Pinpoint the cell where the given text exists, returning its [x, y] midpoint coordinate. 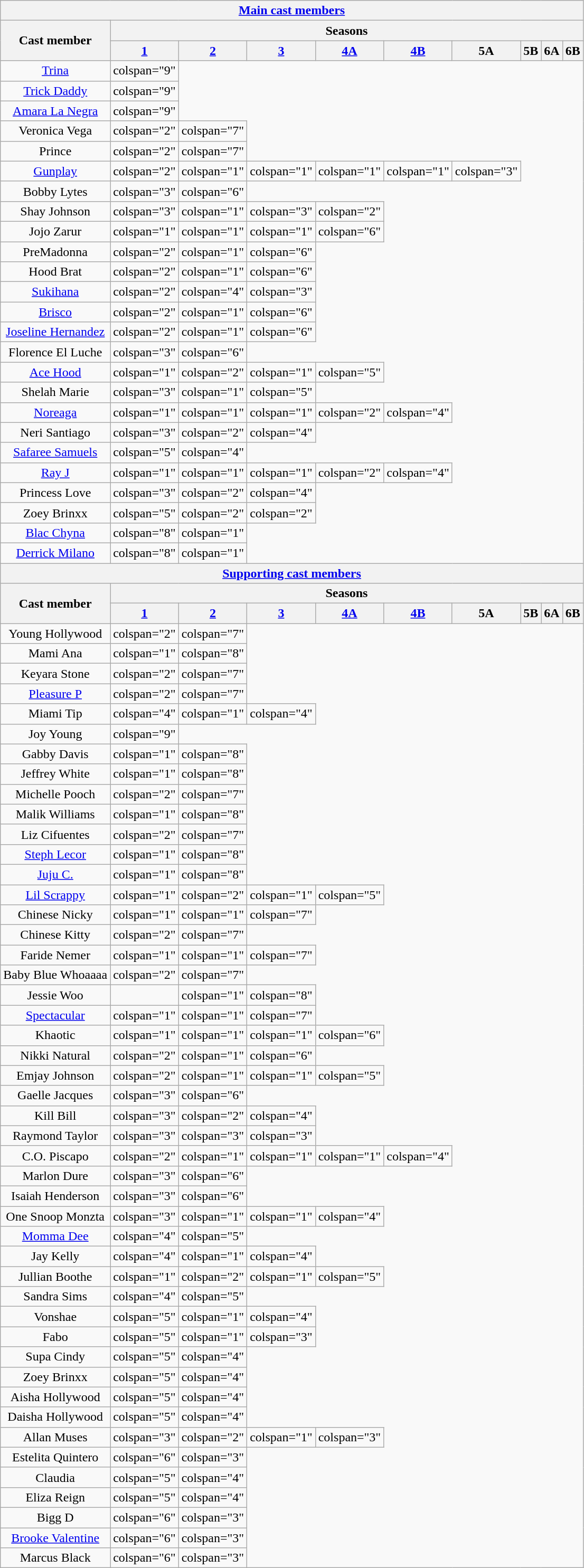
Chinese Nicky [55, 915]
Spectacular [55, 1015]
Bobby Lytes [55, 191]
Jullian Boothe [55, 1277]
Aisha Hollywood [55, 1397]
Safaree Samuels [55, 452]
Allan Muses [55, 1437]
Nikki Natural [55, 1055]
Liz Cifuentes [55, 834]
Jeffrey White [55, 774]
Shelah Marie [55, 392]
Supporting cast members [292, 573]
Juju C. [55, 874]
Ray J [55, 473]
Kill Bill [55, 1116]
PreMadonna [55, 252]
Young Hollywood [55, 634]
Malik Williams [55, 814]
Neri Santiago [55, 432]
Sandra Sims [55, 1297]
Amara La Negra [55, 111]
One Snoop Monzta [55, 1216]
Supa Cindy [55, 1357]
Faride Nemer [55, 955]
Joseline Hernandez [55, 332]
Princess Love [55, 493]
Prince [55, 151]
Brisco [55, 312]
Hood Brat [55, 272]
Veronica Vega [55, 131]
Estelita Quintero [55, 1457]
Steph Lecor [55, 854]
Claudia [55, 1477]
Khaotic [55, 1035]
Shay Johnson [55, 211]
Eliza Reign [55, 1497]
Keyara Stone [55, 674]
Jessie Woo [55, 995]
Derrick Milano [55, 553]
Trick Daddy [55, 91]
Main cast members [292, 11]
Jay Kelly [55, 1257]
Pleasure P [55, 694]
Bigg D [55, 1517]
Gabby Davis [55, 754]
Mami Ana [55, 654]
Florence El Luche [55, 352]
Chinese Kitty [55, 935]
Baby Blue Whoaaaa [55, 975]
Isaiah Henderson [55, 1196]
Raymond Taylor [55, 1136]
Gunplay [55, 171]
Noreaga [55, 412]
Sukihana [55, 292]
Marlon Dure [55, 1176]
Marcus Black [55, 1558]
Lil Scrappy [55, 895]
C.O. Piscapo [55, 1156]
Daisha Hollywood [55, 1417]
Ace Hood [55, 372]
Michelle Pooch [55, 794]
Joy Young [55, 734]
Miami Tip [55, 714]
Gaelle Jacques [55, 1095]
Vonshae [55, 1317]
Jojo Zarur [55, 231]
Fabo [55, 1337]
Blac Chyna [55, 533]
Brooke Valentine [55, 1538]
Trina [55, 71]
Momma Dee [55, 1236]
Emjay Johnson [55, 1075]
